Provide the (x, y) coordinate of the cell's center where the given text is located.  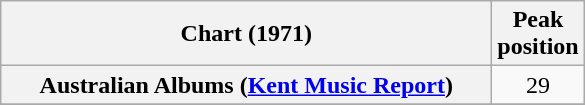
29 (538, 85)
Australian Albums (Kent Music Report) (246, 85)
Peakposition (538, 34)
Chart (1971) (246, 34)
